Identify which cell holds the provided text, then report its (X, Y) central coordinate. 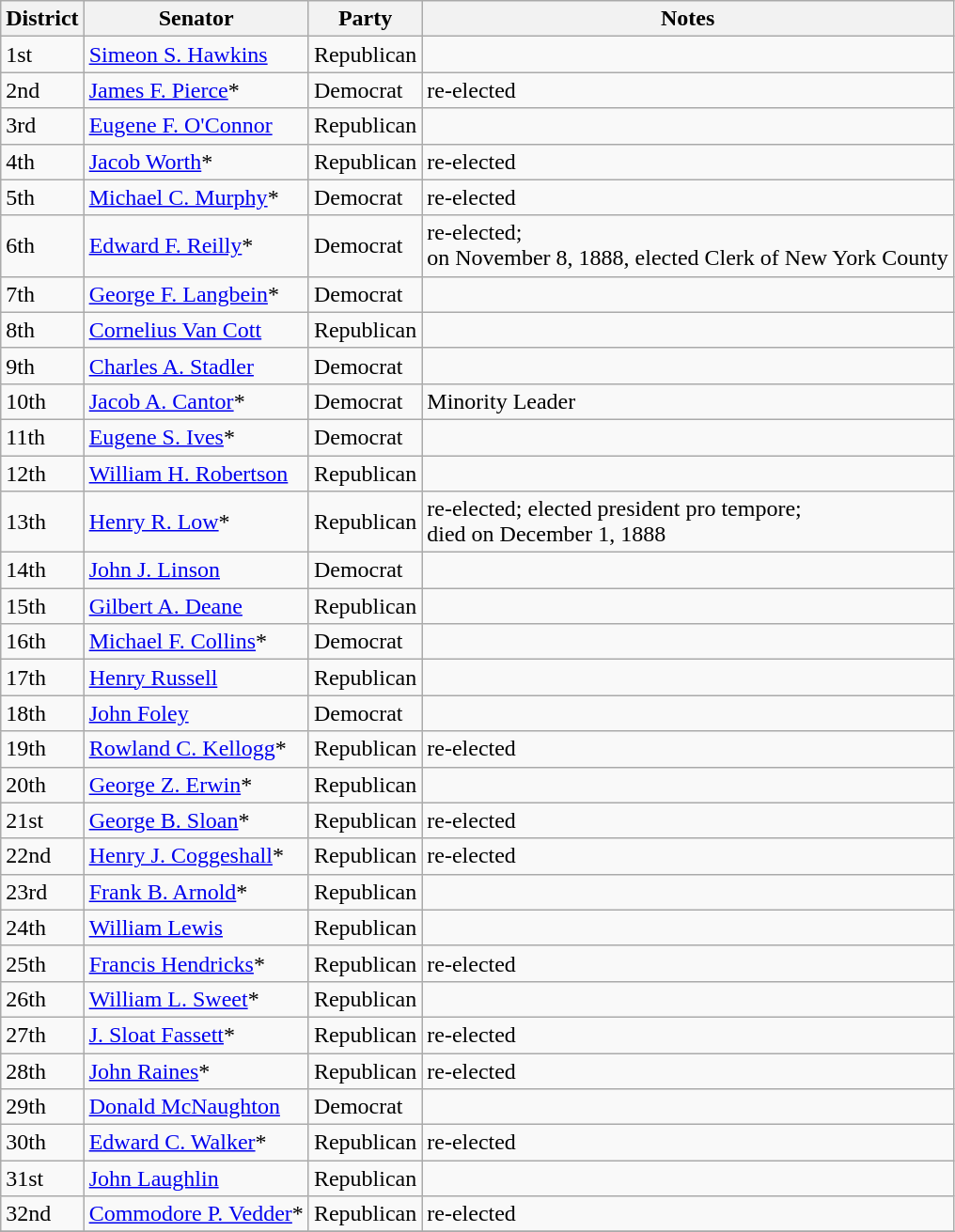
12th (42, 473)
28th (42, 1070)
William H. Robertson (196, 473)
Michael F. Collins* (196, 642)
3rd (42, 126)
Gilbert A. Deane (196, 606)
John Raines* (196, 1070)
5th (42, 197)
20th (42, 785)
11th (42, 437)
Edward C. Walker* (196, 1143)
William Lewis (196, 928)
21st (42, 820)
7th (42, 294)
Senator (196, 19)
J. Sloat Fassett* (196, 1035)
27th (42, 1035)
14th (42, 570)
17th (42, 678)
29th (42, 1107)
Jacob Worth* (196, 162)
24th (42, 928)
31st (42, 1178)
re-elected; elected president pro tempore; died on December 1, 1888 (688, 522)
Henry Russell (196, 678)
Commodore P. Vedder* (196, 1214)
Cornelius Van Cott (196, 330)
George B. Sloan* (196, 820)
Simeon S. Hawkins (196, 55)
1st (42, 55)
Rowland C. Kellogg* (196, 749)
6th (42, 246)
Notes (688, 19)
9th (42, 366)
Henry J. Coggeshall* (196, 856)
James F. Pierce* (196, 90)
23rd (42, 892)
19th (42, 749)
22nd (42, 856)
4th (42, 162)
District (42, 19)
Edward F. Reilly* (196, 246)
Eugene S. Ives* (196, 437)
Donald McNaughton (196, 1107)
Party (365, 19)
George Z. Erwin* (196, 785)
Charles A. Stadler (196, 366)
John Laughlin (196, 1178)
Minority Leader (688, 401)
16th (42, 642)
Henry R. Low* (196, 522)
2nd (42, 90)
8th (42, 330)
George F. Langbein* (196, 294)
26th (42, 999)
re-elected; on November 8, 1888, elected Clerk of New York County (688, 246)
Francis Hendricks* (196, 963)
John J. Linson (196, 570)
30th (42, 1143)
13th (42, 522)
Frank B. Arnold* (196, 892)
John Foley (196, 713)
William L. Sweet* (196, 999)
15th (42, 606)
10th (42, 401)
32nd (42, 1214)
18th (42, 713)
Jacob A. Cantor* (196, 401)
Michael C. Murphy* (196, 197)
Eugene F. O'Connor (196, 126)
25th (42, 963)
